Extract the [X, Y] coordinate from the center of the cell holding the provided text.  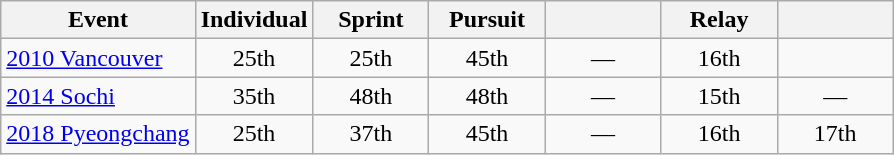
17th [835, 134]
Event [98, 20]
35th [254, 96]
37th [371, 134]
Pursuit [487, 20]
2014 Sochi [98, 96]
Individual [254, 20]
2010 Vancouver [98, 58]
Sprint [371, 20]
Relay [719, 20]
2018 Pyeongchang [98, 134]
15th [719, 96]
